Find where the given text appears and provide that cell's center as (x, y) coordinate. 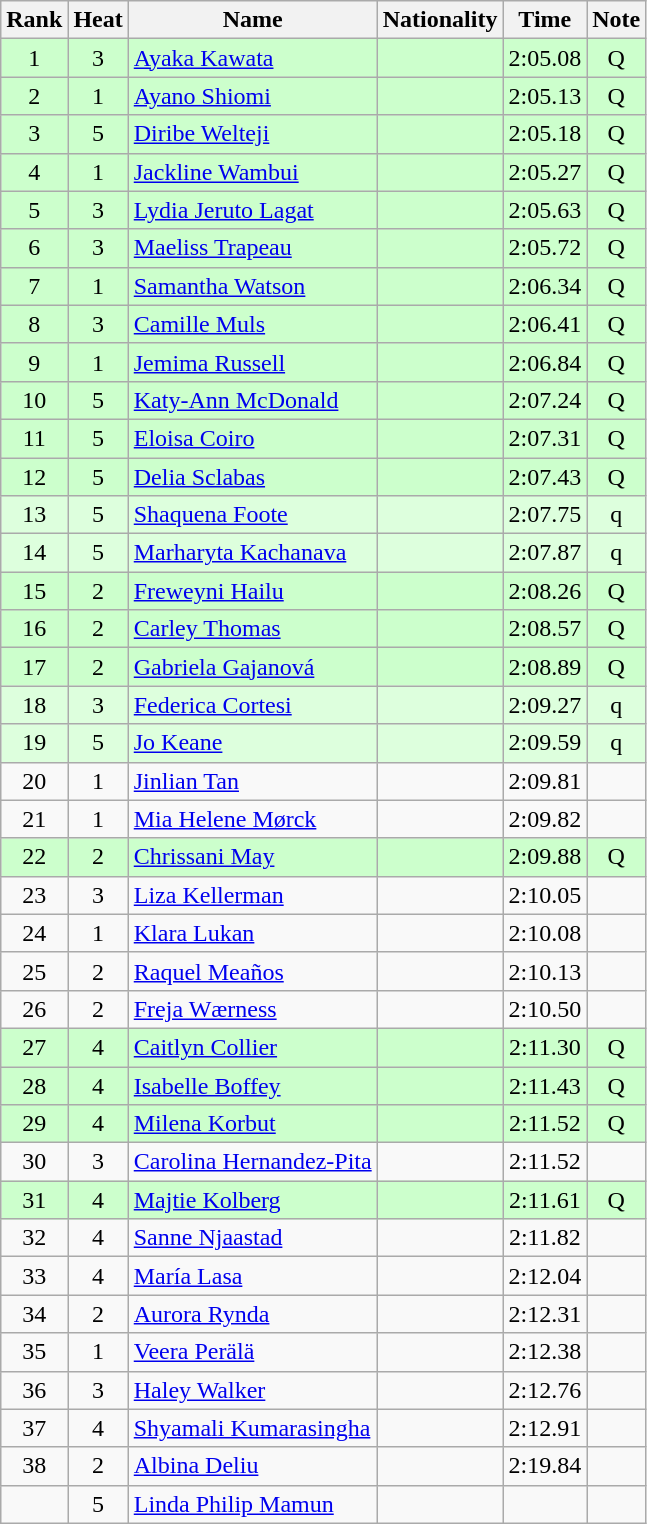
2:09.81 (545, 781)
9 (34, 362)
Carley Thomas (252, 629)
2:11.61 (545, 1200)
2:05.72 (545, 248)
12 (34, 477)
Federica Cortesi (252, 705)
2:07.24 (545, 400)
23 (34, 895)
21 (34, 819)
2:06.34 (545, 286)
2:12.76 (545, 1390)
Aurora Rynda (252, 1314)
33 (34, 1276)
Chrissani May (252, 857)
38 (34, 1466)
Ayaka Kawata (252, 58)
Caitlyn Collier (252, 1047)
Nationality (440, 20)
2:12.31 (545, 1314)
2:11.43 (545, 1085)
Sanne Njaastad (252, 1238)
31 (34, 1200)
2:07.75 (545, 515)
Camille Muls (252, 324)
30 (34, 1162)
16 (34, 629)
13 (34, 515)
2:07.43 (545, 477)
37 (34, 1428)
2:06.84 (545, 362)
2:12.04 (545, 1276)
20 (34, 781)
Time (545, 20)
Marharyta Kachanava (252, 553)
Heat (98, 20)
Eloisa Coiro (252, 438)
Carolina Hernandez-Pita (252, 1162)
2:07.31 (545, 438)
María Lasa (252, 1276)
2:07.87 (545, 553)
34 (34, 1314)
2:11.82 (545, 1238)
Mia Helene Mørck (252, 819)
Note (616, 20)
8 (34, 324)
2:08.26 (545, 591)
Liza Kellerman (252, 895)
Raquel Meaños (252, 971)
2:09.88 (545, 857)
Name (252, 20)
Jinlian Tan (252, 781)
Ayano Shiomi (252, 96)
2:10.13 (545, 971)
Gabriela Gajanová (252, 667)
2:12.38 (545, 1352)
2:05.18 (545, 134)
Katy-Ann McDonald (252, 400)
Samantha Watson (252, 286)
Isabelle Boffey (252, 1085)
Haley Walker (252, 1390)
2:05.13 (545, 96)
Freja Wærness (252, 1009)
22 (34, 857)
Lydia Jeruto Lagat (252, 210)
Rank (34, 20)
2:08.89 (545, 667)
32 (34, 1238)
6 (34, 248)
11 (34, 438)
Maeliss Trapeau (252, 248)
18 (34, 705)
2:12.91 (545, 1428)
28 (34, 1085)
2:05.63 (545, 210)
2:05.08 (545, 58)
Jemima Russell (252, 362)
2:08.57 (545, 629)
35 (34, 1352)
17 (34, 667)
2:10.08 (545, 933)
2:10.05 (545, 895)
2:09.27 (545, 705)
10 (34, 400)
Klara Lukan (252, 933)
Veera Perälä (252, 1352)
Shaquena Foote (252, 515)
2:19.84 (545, 1466)
2:11.30 (545, 1047)
29 (34, 1124)
2:09.82 (545, 819)
Albina Deliu (252, 1466)
14 (34, 553)
Jackline Wambui (252, 172)
Shyamali Kumarasingha (252, 1428)
24 (34, 933)
Freweyni Hailu (252, 591)
Majtie Kolberg (252, 1200)
Delia Sclabas (252, 477)
2:10.50 (545, 1009)
36 (34, 1390)
27 (34, 1047)
2:06.41 (545, 324)
Linda Philip Mamun (252, 1504)
Diribe Welteji (252, 134)
15 (34, 591)
2:05.27 (545, 172)
Jo Keane (252, 743)
26 (34, 1009)
2:09.59 (545, 743)
Milena Korbut (252, 1124)
19 (34, 743)
25 (34, 971)
7 (34, 286)
